For the text-containing cell, return its midpoint in [X, Y] coordinate format. 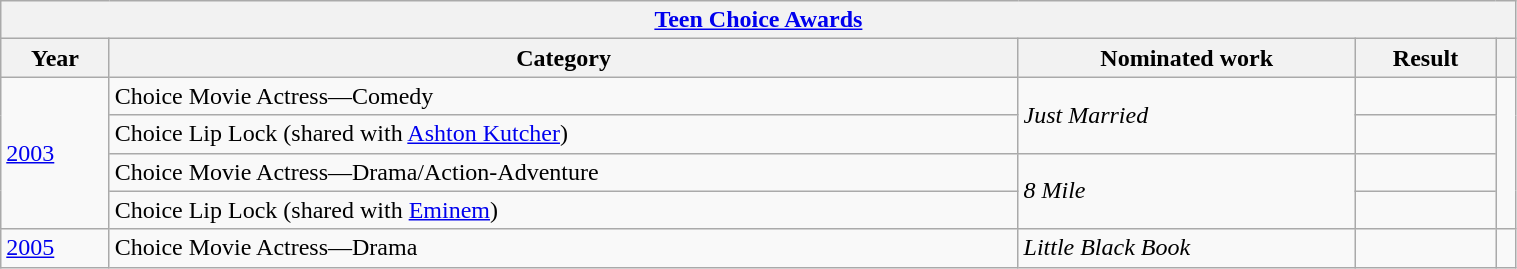
2003 [55, 153]
Choice Movie Actress—Comedy [564, 96]
Little Black Book [1186, 248]
Choice Movie Actress—Drama [564, 248]
Just Married [1186, 115]
8 Mile [1186, 191]
Category [564, 58]
Nominated work [1186, 58]
Choice Lip Lock (shared with Eminem) [564, 210]
2005 [55, 248]
Choice Lip Lock (shared with Ashton Kutcher) [564, 134]
Result [1425, 58]
Teen Choice Awards [758, 20]
Year [55, 58]
Choice Movie Actress—Drama/Action-Adventure [564, 172]
